Return (x, y) of the center of cell containing provided text 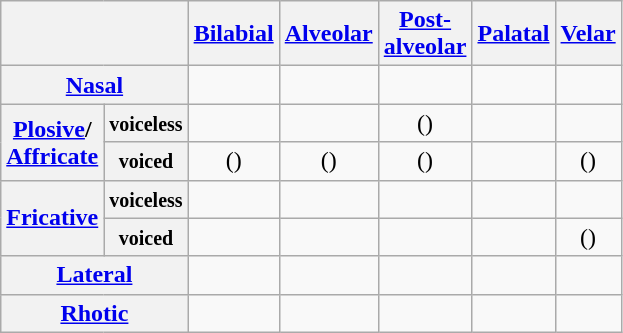
Alveolar (328, 34)
Palatal (514, 34)
Velar (588, 34)
Post-alveolar (425, 34)
Nasal (94, 85)
Lateral (94, 275)
Rhotic (94, 313)
Fricative (52, 218)
Plosive/Affricate (52, 142)
Bilabial (234, 34)
